Search for the cell housing the specified text and yield its (x, y) center coordinate. 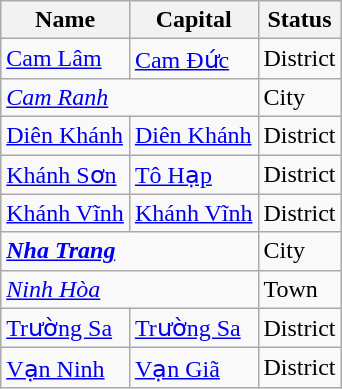
Vạn Giã (194, 368)
Khánh Sơn (66, 174)
Cam Ranh (130, 97)
Name (66, 20)
Cam Lâm (66, 59)
Cam Đức (194, 59)
Capital (194, 20)
Ninh Hòa (130, 289)
Vạn Ninh (66, 368)
Status (300, 20)
Town (300, 289)
Nha Trang (130, 251)
Tô Hạp (194, 174)
